Extract the [x, y] coordinate from the center of the cell holding the provided text.  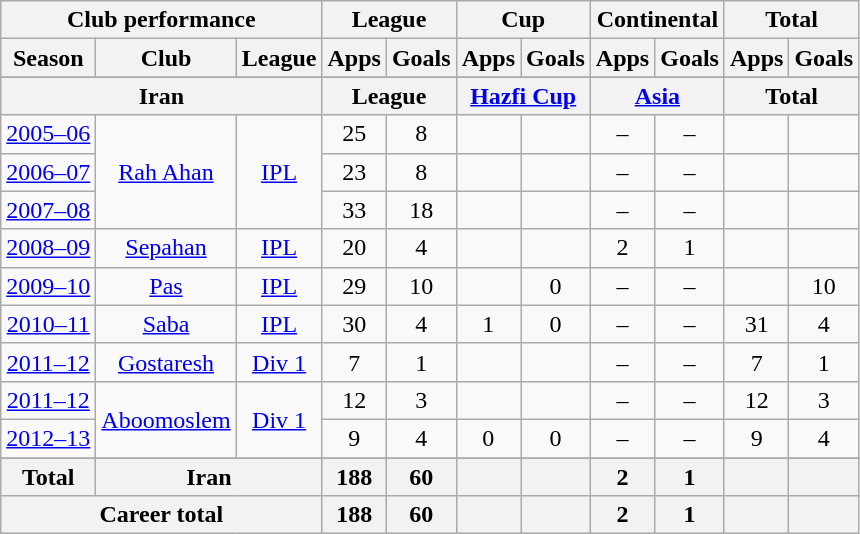
20 [354, 248]
29 [354, 286]
Hazfi Cup [523, 96]
2007–08 [48, 210]
30 [354, 324]
33 [354, 210]
2012–13 [48, 438]
2005–06 [48, 134]
Career total [162, 515]
Cup [523, 20]
31 [756, 324]
Rah Ahan [166, 172]
25 [354, 134]
Aboomoslem [166, 419]
23 [354, 172]
2008–09 [48, 248]
Saba [166, 324]
2006–07 [48, 172]
Gostaresh [166, 362]
Season [48, 58]
Sepahan [166, 248]
Club [166, 58]
2009–10 [48, 286]
Asia [657, 96]
Pas [166, 286]
2010–11 [48, 324]
Club performance [162, 20]
Continental [657, 20]
18 [421, 210]
